Find where the given text appears and provide that cell's center as [x, y] coordinate. 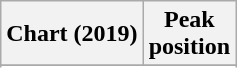
Peakposition [189, 34]
Chart (2019) [72, 34]
